For the text-containing cell, return its midpoint in [x, y] coordinate format. 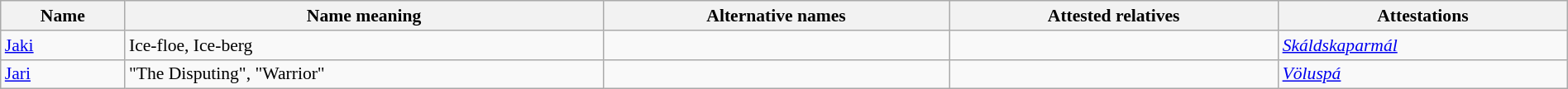
Alternative names [776, 16]
Jari [63, 74]
Ice-floe, Ice-berg [364, 45]
Skáldskaparmál [1423, 45]
"The Disputing", "Warrior" [364, 74]
Völuspá [1423, 74]
Name [63, 16]
Jaki [63, 45]
Attested relatives [1114, 16]
Name meaning [364, 16]
Attestations [1423, 16]
